Extract the (X, Y) coordinate from the center of the cell holding the provided text.  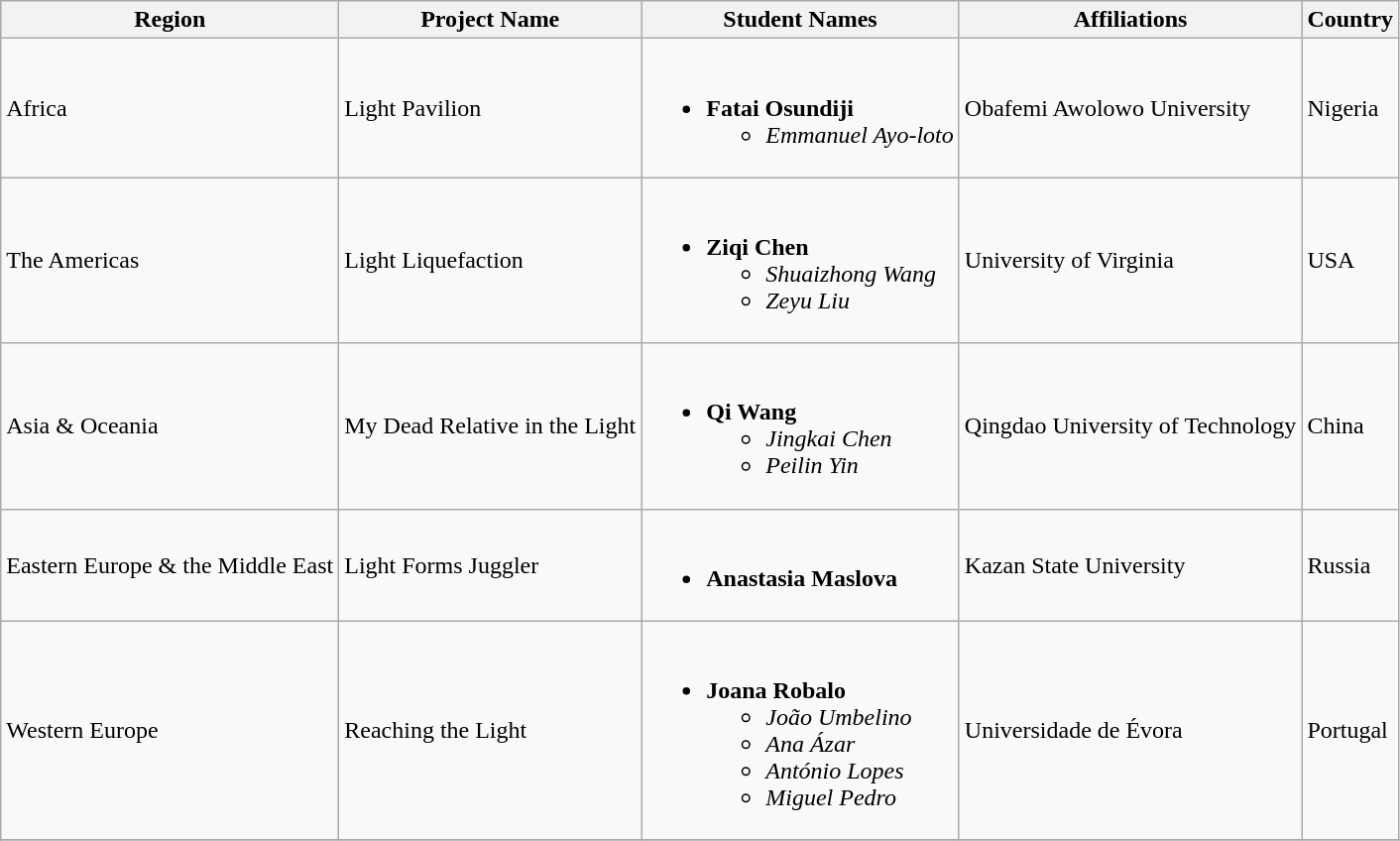
Obafemi Awolowo University (1130, 108)
Universidade de Évora (1130, 730)
My Dead Relative in the Light (490, 426)
Affiliations (1130, 20)
Region (171, 20)
Project Name (490, 20)
Qingdao University of Technology (1130, 426)
Anastasia Maslova (801, 565)
USA (1350, 260)
Country (1350, 20)
Light Liquefaction (490, 260)
Nigeria (1350, 108)
Light Pavilion (490, 108)
Ziqi ChenShuaizhong WangZeyu Liu (801, 260)
Qi WangJingkai ChenPeilin Yin (801, 426)
Eastern Europe & the Middle East (171, 565)
University of Virginia (1130, 260)
Portugal (1350, 730)
Fatai OsundijiEmmanuel Ayo-loto (801, 108)
Joana RobaloJoão UmbelinoAna ÁzarAntónio LopesMiguel Pedro (801, 730)
Light Forms Juggler (490, 565)
Student Names (801, 20)
China (1350, 426)
Western Europe (171, 730)
Reaching the Light (490, 730)
Kazan State University (1130, 565)
The Americas (171, 260)
Russia (1350, 565)
Asia & Oceania (171, 426)
Africa (171, 108)
